Find where the given text appears and provide that cell's center as [x, y] coordinate. 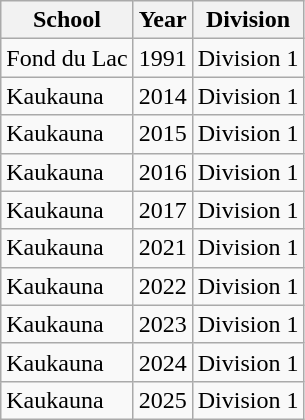
2015 [162, 134]
2023 [162, 324]
2014 [162, 96]
2021 [162, 248]
Fond du Lac [67, 58]
School [67, 20]
2022 [162, 286]
2016 [162, 172]
Year [162, 20]
Division [248, 20]
1991 [162, 58]
2025 [162, 400]
2017 [162, 210]
2024 [162, 362]
